Provide the (x, y) coordinate of the cell's center where the given text is located.  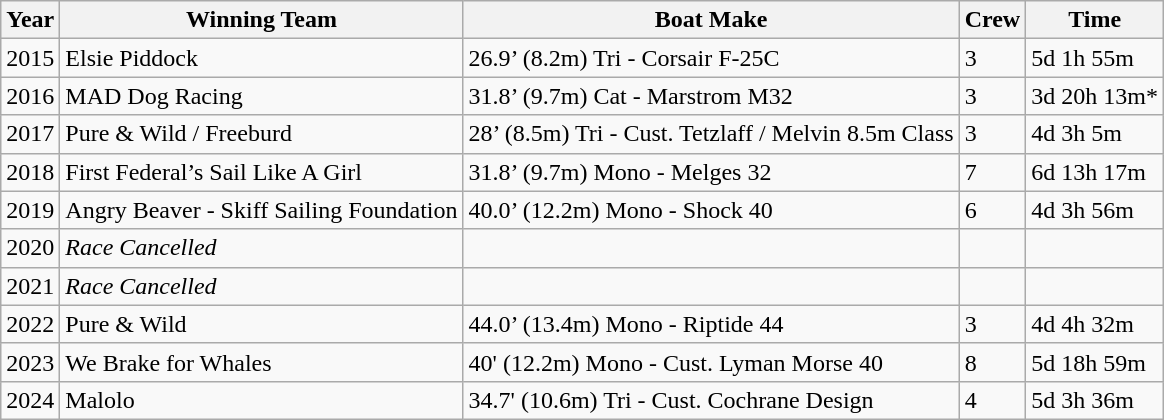
8 (992, 362)
We Brake for Whales (262, 362)
2017 (30, 134)
4 (992, 400)
2024 (30, 400)
Angry Beaver - Skiff Sailing Foundation (262, 210)
2019 (30, 210)
Pure & Wild (262, 324)
4d 4h 32m (1095, 324)
2021 (30, 286)
31.8’ (9.7m) Mono - Melges 32 (711, 172)
7 (992, 172)
5d 3h 36m (1095, 400)
Elsie Piddock (262, 58)
First Federal’s Sail Like A Girl (262, 172)
Year (30, 20)
44.0’ (13.4m) Mono - Riptide 44 (711, 324)
3d 20h 13m* (1095, 96)
Winning Team (262, 20)
2023 (30, 362)
6d 13h 17m (1095, 172)
Malolo (262, 400)
2016 (30, 96)
MAD Dog Racing (262, 96)
5d 1h 55m (1095, 58)
40.0’ (12.2m) Mono - Shock 40 (711, 210)
31.8’ (9.7m) Cat - Marstrom M32 (711, 96)
40' (12.2m) Mono - Cust. Lyman Morse 40 (711, 362)
28’ (8.5m) Tri - Cust. Tetzlaff / Melvin 8.5m Class (711, 134)
Boat Make (711, 20)
34.7' (10.6m) Tri - Cust. Cochrane Design (711, 400)
4d 3h 56m (1095, 210)
4d 3h 5m (1095, 134)
2020 (30, 248)
2018 (30, 172)
2022 (30, 324)
Pure & Wild / Freeburd (262, 134)
Crew (992, 20)
26.9’ (8.2m) Tri - Corsair F-25C (711, 58)
5d 18h 59m (1095, 362)
Time (1095, 20)
6 (992, 210)
2015 (30, 58)
